Return the [X, Y] coordinate for the center point of the cell that contains the specified text.  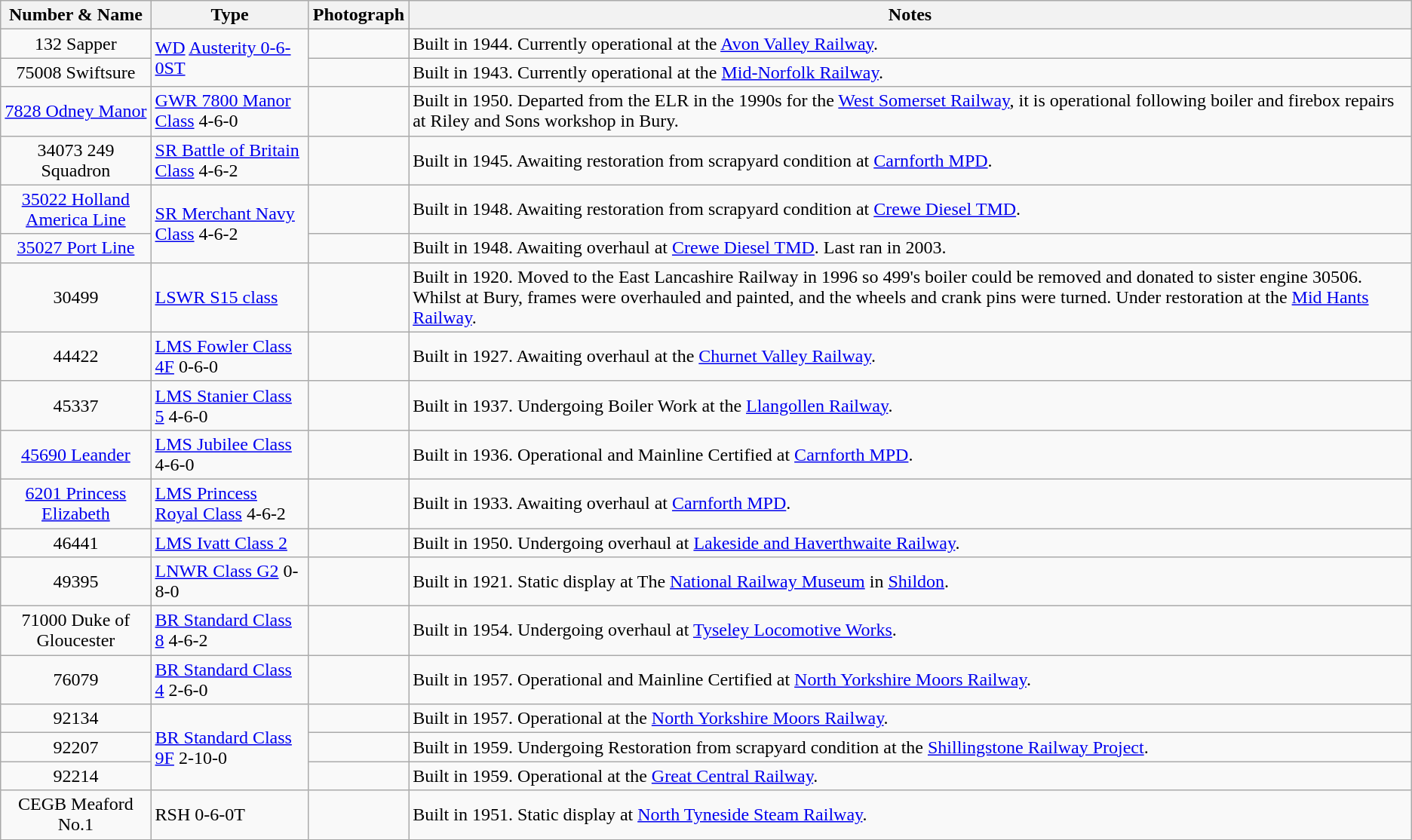
35022 Holland America Line [75, 210]
Built in 1944. Currently operational at the Avon Valley Railway. [910, 44]
45690 Leander [75, 454]
Built in 1957. Operational and Mainline Certified at North Yorkshire Moors Railway. [910, 680]
Built in 1927. Awaiting overhaul at the Churnet Valley Railway. [910, 356]
LNWR Class G2 0-8-0 [229, 582]
LMS Princess Royal Class 4-6-2 [229, 504]
Built in 1959. Undergoing Restoration from scrapyard condition at the Shillingstone Railway Project. [910, 747]
Built in 1937. Undergoing Boiler Work at the Llangollen Railway. [910, 406]
Built in 1921. Static display at The National Railway Museum in Shildon. [910, 582]
92207 [75, 747]
Built in 1957. Operational at the North Yorkshire Moors Railway. [910, 719]
49395 [75, 582]
LMS Stanier Class 5 4-6-0 [229, 406]
Built in 1945. Awaiting restoration from scrapyard condition at Carnforth MPD. [910, 160]
6201 Princess Elizabeth [75, 504]
Photograph [358, 15]
Built in 1943. Currently operational at the Mid-Norfolk Railway. [910, 72]
Type [229, 15]
SR Battle of Britain Class 4-6-2 [229, 160]
Built in 1948. Awaiting restoration from scrapyard condition at Crewe Diesel TMD. [910, 210]
SR Merchant Navy Class 4-6-2 [229, 223]
132 Sapper [75, 44]
92134 [75, 719]
75008 Swiftsure [75, 72]
CEGB Meaford No.1 [75, 814]
Number & Name [75, 15]
Built in 1959. Operational at the Great Central Railway. [910, 776]
Built in 1950. Undergoing overhaul at Lakeside and Haverthwaite Railway. [910, 542]
LMS Jubilee Class 4-6-0 [229, 454]
LMS Fowler Class 4F 0-6-0 [229, 356]
76079 [75, 680]
Built in 1936. Operational and Mainline Certified at Carnforth MPD. [910, 454]
44422 [75, 356]
45337 [75, 406]
Built in 1948. Awaiting overhaul at Crewe Diesel TMD. Last ran in 2003. [910, 248]
92214 [75, 776]
LSWR S15 class [229, 297]
35027 Port Line [75, 248]
30499 [75, 297]
WD Austerity 0-6-0ST [229, 58]
RSH 0-6-0T [229, 814]
BR Standard Class 4 2-6-0 [229, 680]
BR Standard Class 8 4-6-2 [229, 630]
46441 [75, 542]
Notes [910, 15]
34073 249 Squadron [75, 160]
7828 Odney Manor [75, 112]
Built in 1951. Static display at North Tyneside Steam Railway. [910, 814]
LMS Ivatt Class 2 [229, 542]
GWR 7800 Manor Class 4-6-0 [229, 112]
BR Standard Class 9F 2-10-0 [229, 747]
Built in 1954. Undergoing overhaul at Tyseley Locomotive Works. [910, 630]
71000 Duke of Gloucester [75, 630]
Built in 1933. Awaiting overhaul at Carnforth MPD. [910, 504]
